Determine the [x, y] coordinate at the center of the cell enclosing the given text.  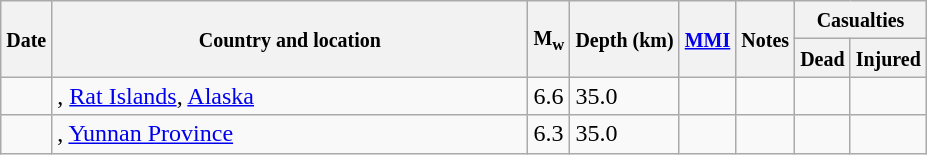
6.6 [549, 96]
Country and location [290, 39]
Depth (km) [624, 39]
Dead [823, 58]
, Rat Islands, Alaska [290, 96]
Casualties [861, 20]
Mw [549, 39]
MMI [708, 39]
Injured [888, 58]
Notes [766, 39]
Date [26, 39]
6.3 [549, 134]
, Yunnan Province [290, 134]
